From the cell containing the given text, extract its center point as [x, y] coordinate. 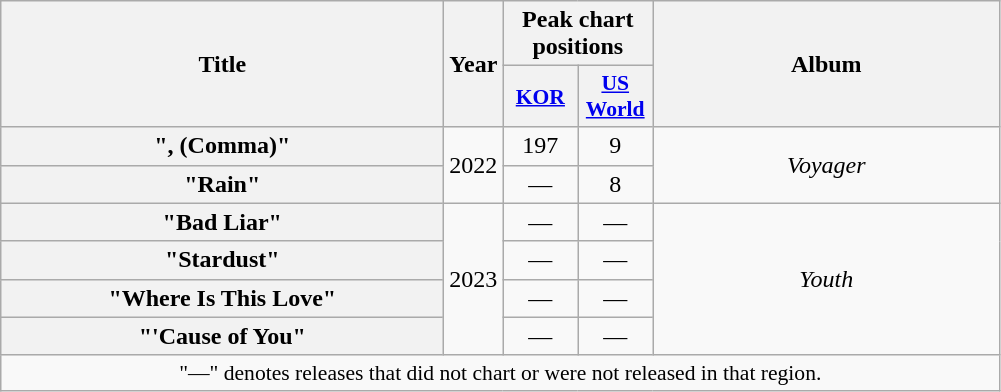
"—" denotes releases that did not chart or were not released in that region. [500, 373]
8 [616, 184]
Album [826, 64]
Youth [826, 279]
"Bad Liar" [222, 222]
"Rain" [222, 184]
Peak chart positions [578, 34]
Year [474, 64]
USWorld [616, 96]
2023 [474, 279]
2022 [474, 165]
"'Cause of You" [222, 336]
", (Comma)" [222, 146]
Voyager [826, 165]
9 [616, 146]
"Where Is This Love" [222, 298]
KOR [540, 96]
197 [540, 146]
Title [222, 64]
"Stardust" [222, 260]
